Determine the (x, y) coordinate at the center of the cell enclosing the given text.  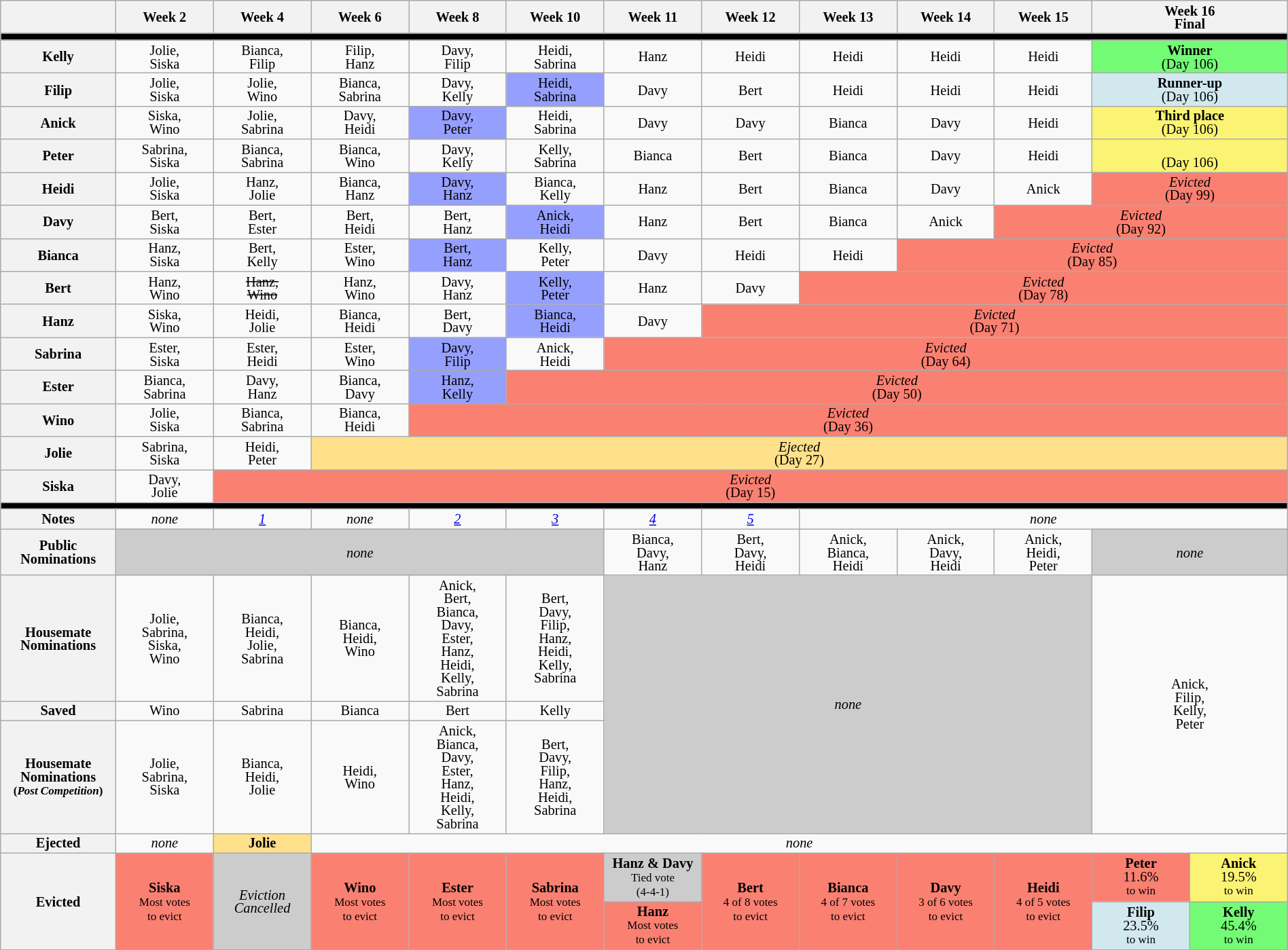
Bianca,Heidi,Wino (360, 638)
Anick,Filip,Kelly,Peter (1190, 704)
Ejected (58, 843)
Peter11.6%to win (1141, 877)
Bianca,Kelly (555, 189)
Week 15 (1043, 16)
Anick,Bert,Bianca,Davy,Ester,Hanz,Heidi,Kelly,Sabrina (458, 638)
Runner-up(Day 106) (1190, 90)
Siska (58, 486)
Bianca,Davy,Hanz (653, 552)
HousemateNominations(Post Competition) (58, 777)
Ester,Siska (164, 354)
EvictionCancelled (262, 901)
Bert,Kelly (262, 255)
Kelly45.4%to win (1238, 925)
Evicted(Day 92) (1141, 221)
Week 11 (653, 16)
1 (262, 519)
Saved (58, 710)
Hanz,Jolie (262, 189)
4 (653, 519)
Anick,Bianca,Davy,Ester,Hanz,Heidi,Kelly,Sabrina (458, 777)
Bert4 of 8 votesto evict (751, 901)
Evicted(Day 78) (1043, 288)
Bianca,Davy (360, 387)
Bert,Heidi (360, 221)
Bianca,Filip (262, 57)
Hanz,Kelly (458, 387)
Bianca,Hanz (360, 189)
Week 13 (848, 16)
Anick19.5%to win (1238, 877)
Notes (58, 519)
Bert,Davy (458, 321)
Jolie,Sabrina,Siska (164, 777)
Filip (58, 90)
WinoMost votesto evict (360, 901)
Evicted(Day 36) (848, 420)
HousemateNominations (58, 638)
SabrinaMost votesto evict (555, 901)
Ester,Heidi (262, 354)
EsterMost votesto evict (458, 901)
Evicted(Day 15) (750, 486)
Anick,Heidi,Peter (1043, 552)
5 (751, 519)
Anick,Bianca,Heidi (848, 552)
Kelly,Sabrina (555, 156)
Winner(Day 106) (1190, 57)
Jolie,Wino (262, 90)
Peter (58, 156)
Evicted (58, 901)
Davy,Heidi (360, 122)
Bert,Davy,Filip,Hanz,Heidi,Kelly,Sabrina (555, 638)
Week 4 (262, 16)
Bianca,Wino (360, 156)
Third place(Day 106) (1190, 122)
Anick,Davy,Heidi (946, 552)
Heidi,Peter (262, 454)
Bianca,Heidi,Jolie,Sabrina (262, 638)
Heidi,Wino (360, 777)
Bert,Davy,Heidi (751, 552)
Heidi,Jolie (262, 321)
Jolie,Sabrina,Siska,Wino (164, 638)
Bert,Ester (262, 221)
(Day 106) (1190, 156)
Bert,Siska (164, 221)
Bianca,Heidi,Jolie (262, 777)
Heidi4 of 5 votesto evict (1043, 901)
Week 8 (458, 16)
Week 10 (555, 16)
Evicted(Day 99) (1190, 189)
Ester (58, 387)
Bert,Davy,Filip,Hanz,Heidi,Sabrina (555, 777)
Davy3 of 6 votesto evict (946, 901)
Bianca4 of 7 votesto evict (848, 901)
Hanz & DavyTied vote(4-4-1) (653, 877)
3 (555, 519)
2 (458, 519)
SiskaMost votesto evict (164, 901)
Davy,Jolie (164, 486)
Jolie,Sabrina (262, 122)
Evicted(Day 64) (946, 354)
Week 6 (360, 16)
Davy,Peter (458, 122)
Evicted(Day 50) (897, 387)
HanzMost votesto evict (653, 925)
PublicNominations (58, 552)
Hanz,Siska (164, 255)
Ejected(Day 27) (799, 454)
Filip23.5%to win (1141, 925)
Week 14 (946, 16)
Evicted(Day 71) (995, 321)
Week 12 (751, 16)
Evicted(Day 85) (1092, 255)
Week 2 (164, 16)
Week 16Final (1190, 16)
Filip,Hanz (360, 57)
